Return the [X, Y] coordinate for the center point of the cell that contains the specified text.  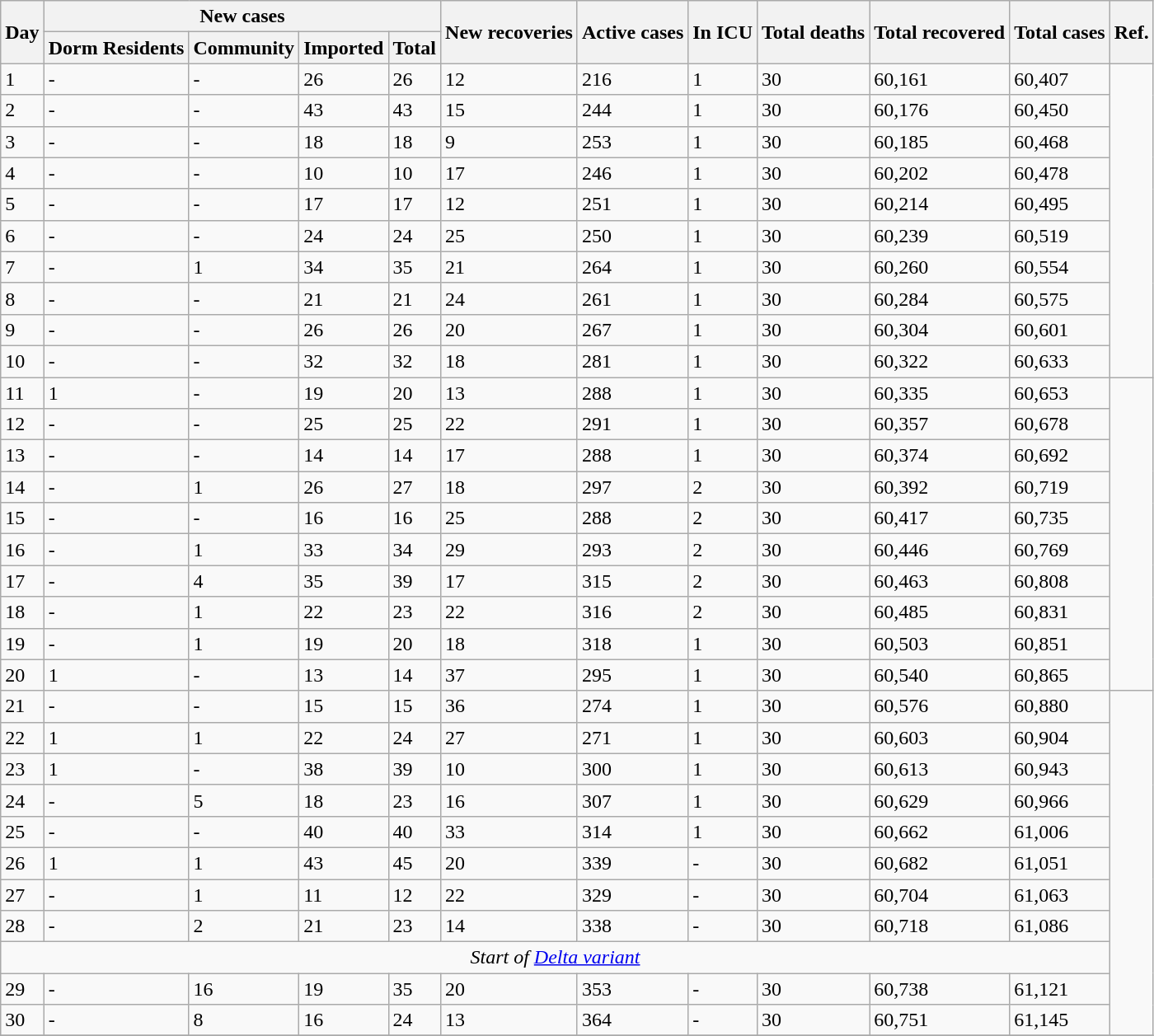
244 [632, 110]
295 [632, 675]
Total deaths [814, 32]
60,738 [940, 989]
New cases [242, 16]
28 [22, 926]
61,086 [1060, 926]
61,006 [1060, 832]
Community [244, 48]
60,335 [940, 393]
6 [22, 236]
60,880 [1060, 706]
61,121 [1060, 989]
Imported [344, 48]
274 [632, 706]
Dorm Residents [116, 48]
37 [509, 675]
60,417 [940, 518]
60,603 [940, 738]
60,239 [940, 236]
60,719 [1060, 487]
60,357 [940, 424]
60,653 [1060, 393]
246 [632, 173]
60,304 [940, 330]
251 [632, 204]
60,468 [1060, 142]
60,176 [940, 110]
300 [632, 769]
60,495 [1060, 204]
60,575 [1060, 298]
60,808 [1060, 581]
36 [509, 706]
60,519 [1060, 236]
307 [632, 800]
60,735 [1060, 518]
7 [22, 267]
60,629 [940, 800]
293 [632, 550]
Day [22, 32]
316 [632, 612]
253 [632, 142]
60,851 [1060, 644]
61,051 [1060, 863]
60,450 [1060, 110]
60,831 [1060, 612]
60,284 [940, 298]
60,478 [1060, 173]
60,943 [1060, 769]
271 [632, 738]
60,904 [1060, 738]
339 [632, 863]
Ref. [1131, 32]
60,662 [940, 832]
364 [632, 1020]
3 [22, 142]
60,576 [940, 706]
61,063 [1060, 894]
291 [632, 424]
New recoveries [509, 32]
Total recovered [940, 32]
353 [632, 989]
250 [632, 236]
60,633 [1060, 361]
60,185 [940, 142]
338 [632, 926]
60,463 [940, 581]
318 [632, 644]
216 [632, 79]
264 [632, 267]
60,682 [940, 863]
In ICU [723, 32]
60,322 [940, 361]
297 [632, 487]
60,865 [1060, 675]
329 [632, 894]
60,540 [940, 675]
60,704 [940, 894]
38 [344, 769]
60,751 [940, 1020]
Start of Delta variant [556, 958]
60,260 [940, 267]
Total [415, 48]
60,769 [1060, 550]
Total cases [1060, 32]
60,407 [1060, 79]
60,678 [1060, 424]
60,202 [940, 173]
267 [632, 330]
60,503 [940, 644]
60,692 [1060, 456]
60,446 [940, 550]
60,718 [940, 926]
Active cases [632, 32]
314 [632, 832]
60,161 [940, 79]
60,374 [940, 456]
60,601 [1060, 330]
45 [415, 863]
60,392 [940, 487]
315 [632, 581]
60,613 [940, 769]
60,485 [940, 612]
60,554 [1060, 267]
60,966 [1060, 800]
261 [632, 298]
61,145 [1060, 1020]
281 [632, 361]
60,214 [940, 204]
